Detect which cell encompasses the target text, then output its (x, y) center coordinate. 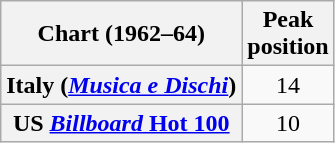
US Billboard Hot 100 (122, 123)
Peakposition (288, 34)
10 (288, 123)
14 (288, 85)
Chart (1962–64) (122, 34)
Italy (Musica e Dischi) (122, 85)
